Search for the cell housing the specified text and yield its (X, Y) center coordinate. 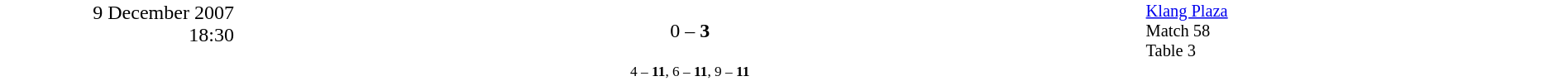
0 – 3 (690, 31)
4 – 11, 6 – 11, 9 – 11 (690, 71)
9 December 200718:30 (117, 40)
Klang PlazaMatch 58Table 3 (1356, 31)
